For the text-containing cell, return its midpoint in (X, Y) coordinate format. 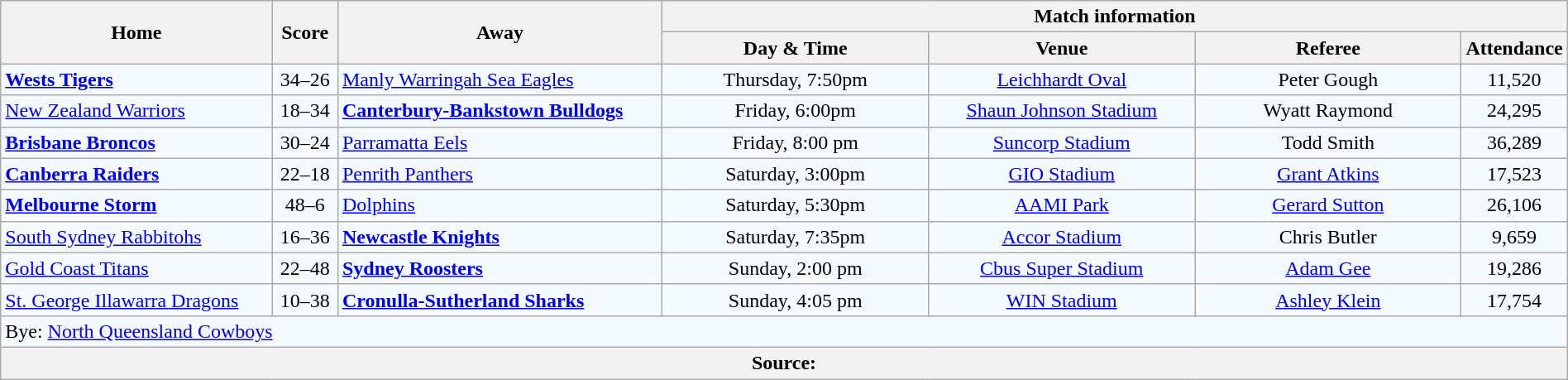
Newcastle Knights (500, 237)
Chris Butler (1328, 237)
18–34 (305, 111)
Leichhardt Oval (1062, 79)
24,295 (1514, 111)
Dolphins (500, 205)
Friday, 8:00 pm (796, 142)
Peter Gough (1328, 79)
17,523 (1514, 174)
Shaun Johnson Stadium (1062, 111)
Manly Warringah Sea Eagles (500, 79)
22–48 (305, 268)
Cbus Super Stadium (1062, 268)
WIN Stadium (1062, 300)
Venue (1062, 48)
Saturday, 7:35pm (796, 237)
Canberra Raiders (136, 174)
Ashley Klein (1328, 300)
Attendance (1514, 48)
Referee (1328, 48)
17,754 (1514, 300)
Score (305, 32)
30–24 (305, 142)
10–38 (305, 300)
Match information (1115, 17)
New Zealand Warriors (136, 111)
Gold Coast Titans (136, 268)
Thursday, 7:50pm (796, 79)
Canterbury-Bankstown Bulldogs (500, 111)
Saturday, 3:00pm (796, 174)
Accor Stadium (1062, 237)
48–6 (305, 205)
Melbourne Storm (136, 205)
Wyatt Raymond (1328, 111)
26,106 (1514, 205)
16–36 (305, 237)
Brisbane Broncos (136, 142)
Away (500, 32)
Cronulla-Sutherland Sharks (500, 300)
Wests Tigers (136, 79)
Source: (784, 363)
Gerard Sutton (1328, 205)
Bye: North Queensland Cowboys (784, 331)
22–18 (305, 174)
19,286 (1514, 268)
Saturday, 5:30pm (796, 205)
South Sydney Rabbitohs (136, 237)
Penrith Panthers (500, 174)
Suncorp Stadium (1062, 142)
Todd Smith (1328, 142)
11,520 (1514, 79)
34–26 (305, 79)
Adam Gee (1328, 268)
Friday, 6:00pm (796, 111)
Home (136, 32)
GIO Stadium (1062, 174)
Sunday, 4:05 pm (796, 300)
Day & Time (796, 48)
36,289 (1514, 142)
9,659 (1514, 237)
Grant Atkins (1328, 174)
Sydney Roosters (500, 268)
Sunday, 2:00 pm (796, 268)
St. George Illawarra Dragons (136, 300)
AAMI Park (1062, 205)
Parramatta Eels (500, 142)
